Capture the cell that displays the provided text and extract its [X, Y] central coordinate. 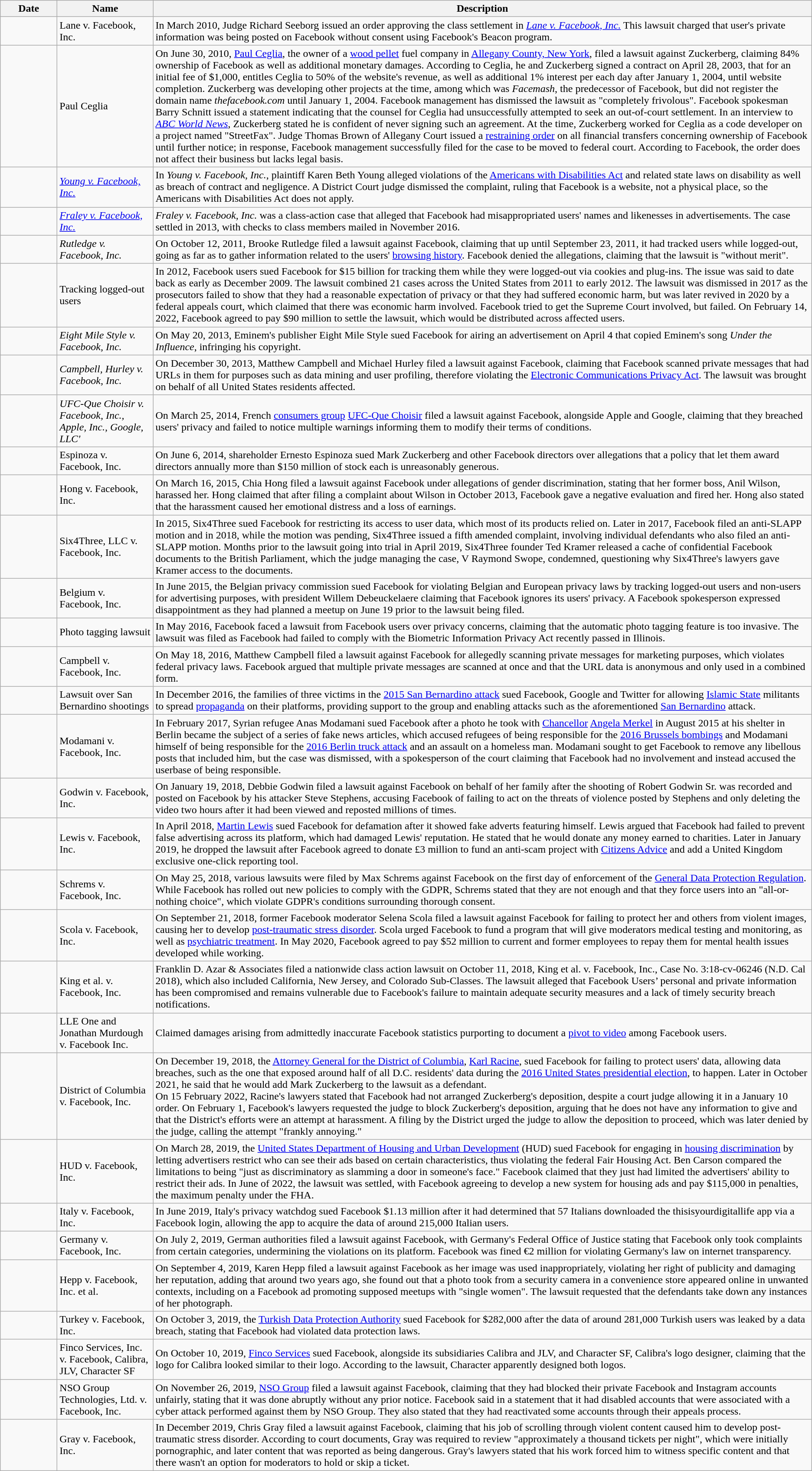
Photo tagging lawsuit [105, 633]
NSO Group Technologies, Ltd. v. Facebook, Inc. [105, 1399]
LLE One and Jonathan Murdough v. Facebook Inc. [105, 1033]
Tracking logged-out users [105, 295]
Campbell, Hurley v. Facebook, Inc. [105, 375]
Rutledge v. Facebook, Inc. [105, 249]
Modamani v. Facebook, Inc. [105, 746]
Six4Three, LLC v. Facebook, Inc. [105, 546]
Date [29, 9]
Lane v. Facebook, Inc. [105, 31]
Lewis v. Facebook, Inc. [105, 844]
Campbell v. Facebook, Inc. [105, 667]
Hong v. Facebook, Inc. [105, 495]
Gray v. Facebook, Inc. [105, 1445]
HUD v. Facebook, Inc. [105, 1171]
Italy v. Facebook, Inc. [105, 1217]
Schrems v. Facebook, Inc. [105, 890]
Finco Services, Inc. v. Facebook, Calibra, JLV, Character SF [105, 1359]
King et al. v. Facebook, Inc. [105, 987]
Claimed damages arising from admittedly inaccurate Facebook statistics purporting to document a pivot to video among Facebook users. [482, 1033]
Godwin v. Facebook, Inc. [105, 798]
Paul Ceglia [105, 106]
Germany v. Facebook, Inc. [105, 1245]
Name [105, 9]
Turkey v. Facebook, Inc. [105, 1325]
Description [482, 9]
Eight Mile Style v. Facebook, Inc. [105, 341]
UFC-Que Choisir v. Facebook, Inc., Apple, Inc., Google, LLC' [105, 421]
Scola v. Facebook, Inc. [105, 936]
Hepp v. Facebook, Inc. et al. [105, 1285]
District of Columbia v. Facebook, Inc. [105, 1096]
Fraley v. Facebook, Inc. [105, 221]
Belgium v. Facebook, Inc. [105, 598]
Lawsuit over San Bernardino shootings [105, 700]
Young v. Facebook, Inc. [105, 187]
Espinoza v. Facebook, Inc. [105, 461]
